Search for the cell housing the specified text and yield its [x, y] center coordinate. 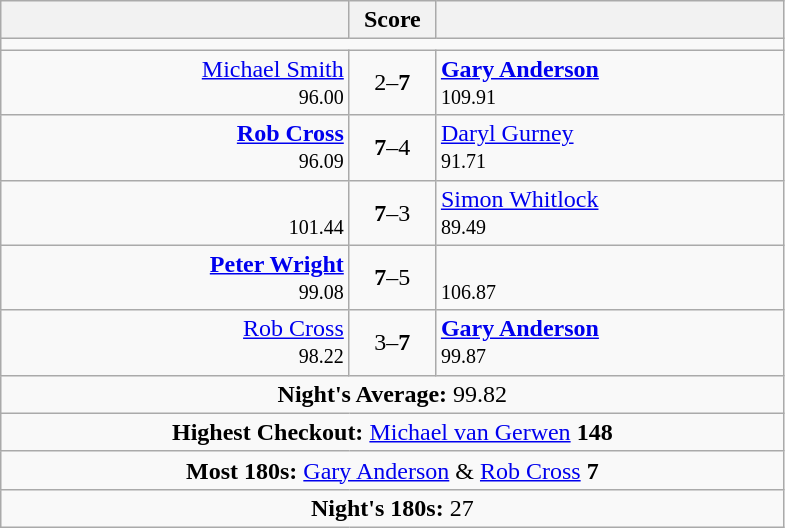
Simon Whitlock 89.49 [610, 212]
106.87 [610, 278]
Night's Average: 99.82 [392, 394]
Daryl Gurney 91.71 [610, 148]
3–7 [392, 342]
Rob Cross 96.09 [176, 148]
Night's 180s: 27 [392, 508]
2–7 [392, 82]
Gary Anderson 99.87 [610, 342]
7–4 [392, 148]
101.44 [176, 212]
Michael Smith 96.00 [176, 82]
7–3 [392, 212]
Score [392, 20]
7–5 [392, 278]
Gary Anderson 109.91 [610, 82]
Peter Wright 99.08 [176, 278]
Highest Checkout: Michael van Gerwen 148 [392, 432]
Most 180s: Gary Anderson & Rob Cross 7 [392, 470]
Rob Cross 98.22 [176, 342]
